Scan for the cell matching the given text and deliver its [X, Y] coordinate at center. 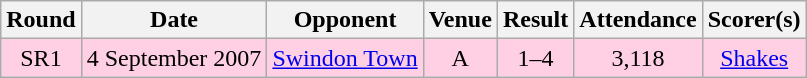
Swindon Town [345, 58]
Venue [460, 20]
1–4 [535, 58]
3,118 [638, 58]
Attendance [638, 20]
Scorer(s) [754, 20]
Round [41, 20]
Opponent [345, 20]
SR1 [41, 58]
4 September 2007 [174, 58]
Shakes [754, 58]
A [460, 58]
Result [535, 20]
Date [174, 20]
